For the text-containing cell, return its midpoint in [X, Y] coordinate format. 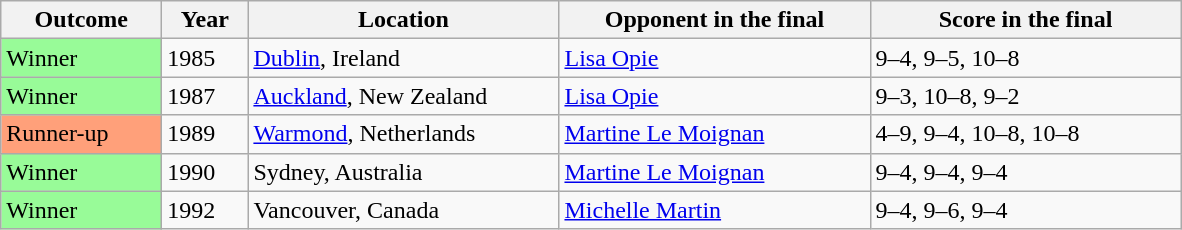
Vancouver, Canada [404, 210]
1989 [205, 134]
Year [205, 20]
Location [404, 20]
Score in the final [1026, 20]
9–4, 9–5, 10–8 [1026, 58]
1985 [205, 58]
Outcome [82, 20]
1990 [205, 172]
9–3, 10–8, 9–2 [1026, 96]
Opponent in the final [714, 20]
Warmond, Netherlands [404, 134]
Dublin, Ireland [404, 58]
Sydney, Australia [404, 172]
Runner-up [82, 134]
1987 [205, 96]
9–4, 9–4, 9–4 [1026, 172]
4–9, 9–4, 10–8, 10–8 [1026, 134]
1992 [205, 210]
Michelle Martin [714, 210]
Auckland, New Zealand [404, 96]
9–4, 9–6, 9–4 [1026, 210]
